Detect which cell encompasses the target text, then output its (x, y) center coordinate. 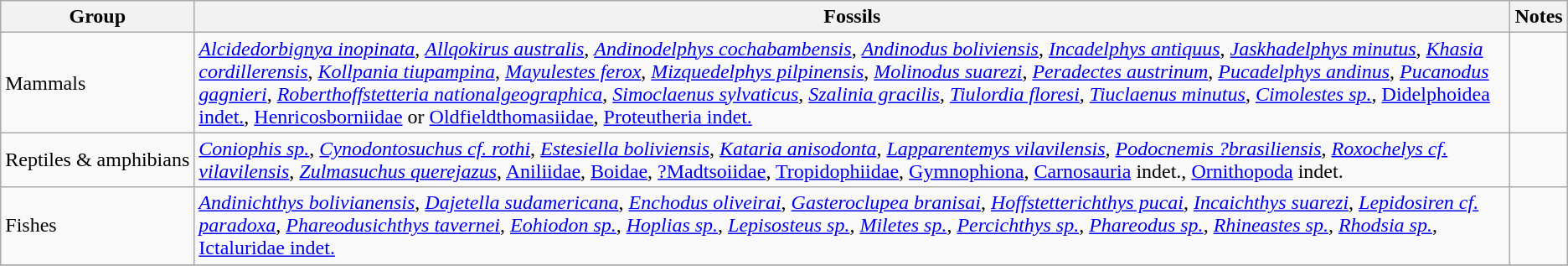
Reptiles & amphibians (97, 159)
Fossils (853, 17)
Notes (1539, 17)
Fishes (97, 226)
Group (97, 17)
Mammals (97, 82)
